Return the (x, y) coordinate for the center point of the cell that contains the specified text.  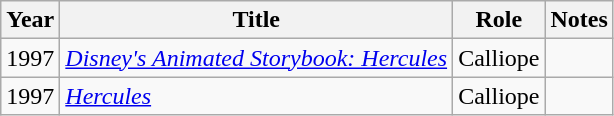
Title (256, 20)
Year (30, 20)
Notes (579, 20)
Hercules (256, 96)
Disney's Animated Storybook: Hercules (256, 58)
Role (499, 20)
